For the text-containing cell, return its midpoint in [X, Y] coordinate format. 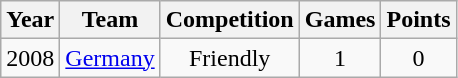
Friendly [230, 58]
Points [418, 20]
Competition [230, 20]
0 [418, 58]
2008 [30, 58]
Team [110, 20]
Germany [110, 58]
Games [340, 20]
1 [340, 58]
Year [30, 20]
